Extract the (X, Y) coordinate from the center of the cell holding the provided text.  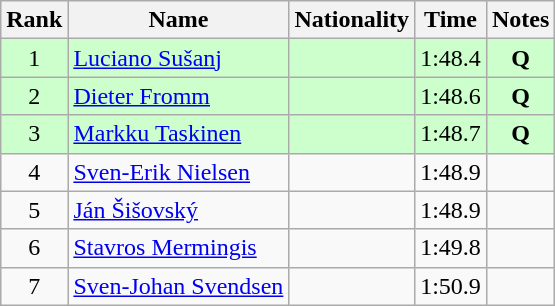
Dieter Fromm (178, 96)
Name (178, 20)
1:48.7 (451, 134)
Stavros Mermingis (178, 248)
7 (34, 286)
Notes (520, 20)
1:50.9 (451, 286)
1 (34, 58)
6 (34, 248)
2 (34, 96)
Rank (34, 20)
1:48.6 (451, 96)
Luciano Sušanj (178, 58)
4 (34, 172)
1:49.8 (451, 248)
1:48.4 (451, 58)
Ján Šišovský (178, 210)
5 (34, 210)
Markku Taskinen (178, 134)
Time (451, 20)
Nationality (352, 20)
Sven-Johan Svendsen (178, 286)
3 (34, 134)
Sven-Erik Nielsen (178, 172)
